Extract the (X, Y) coordinate from the center of the cell holding the provided text.  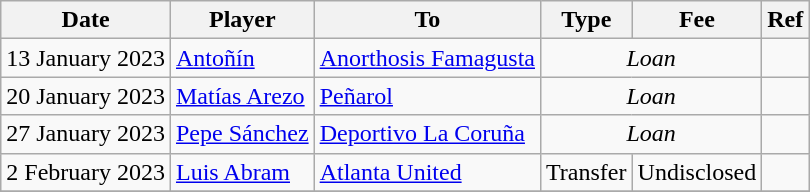
Fee (697, 20)
13 January 2023 (86, 58)
Pepe Sánchez (242, 134)
Ref (786, 20)
To (427, 20)
Type (587, 20)
Undisclosed (697, 172)
2 February 2023 (86, 172)
Peñarol (427, 96)
Transfer (587, 172)
Anorthosis Famagusta (427, 58)
27 January 2023 (86, 134)
Antoñín (242, 58)
Matías Arezo (242, 96)
Atlanta United (427, 172)
20 January 2023 (86, 96)
Luis Abram (242, 172)
Deportivo La Coruña (427, 134)
Player (242, 20)
Date (86, 20)
